Output the [X, Y] coordinate of the center of the cell containing the given text.  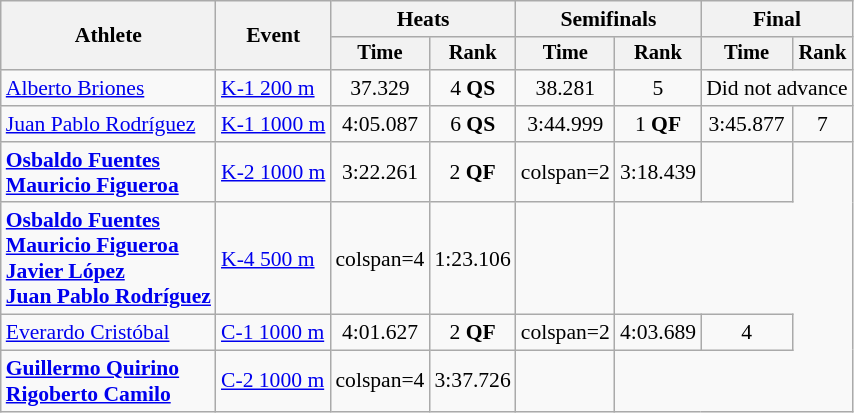
3:18.439 [658, 172]
37.329 [380, 88]
3:37.726 [472, 382]
Osbaldo FuentesMauricio Figueroa [108, 172]
4:01.627 [380, 333]
4:03.689 [658, 333]
C-2 1000 m [273, 382]
Everardo Cristóbal [108, 333]
Did not advance [777, 88]
Alberto Briones [108, 88]
K-2 1000 m [273, 172]
6 QS [472, 124]
5 [658, 88]
C-1 1000 m [273, 333]
3:22.261 [380, 172]
K-1 1000 m [273, 124]
K-1 200 m [273, 88]
1:23.106 [472, 259]
7 [822, 124]
Heats [422, 19]
Event [273, 36]
Osbaldo FuentesMauricio FigueroaJavier LópezJuan Pablo Rodríguez [108, 259]
Guillermo QuirinoRigoberto Camilo [108, 382]
3:44.999 [566, 124]
3:45.877 [746, 124]
4 [746, 333]
K-4 500 m [273, 259]
4:05.087 [380, 124]
Final [777, 19]
1 QF [658, 124]
Athlete [108, 36]
Semifinals [608, 19]
Juan Pablo Rodríguez [108, 124]
4 QS [472, 88]
38.281 [566, 88]
